Return [X, Y] of the center of cell containing provided text 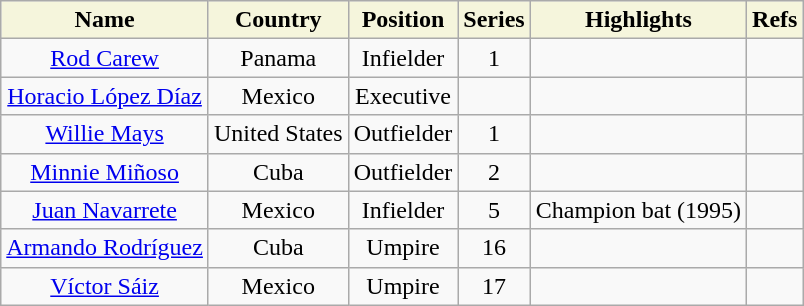
16 [494, 248]
Horacio López Díaz [105, 96]
Name [105, 20]
Country [278, 20]
Víctor Sáiz [105, 286]
Willie Mays [105, 134]
Juan Navarrete [105, 210]
United States [278, 134]
Panama [278, 58]
Position [403, 20]
Highlights [638, 20]
Armando Rodríguez [105, 248]
Series [494, 20]
Refs [775, 20]
Minnie Miñoso [105, 172]
2 [494, 172]
Champion bat (1995) [638, 210]
Rod Carew [105, 58]
17 [494, 286]
5 [494, 210]
Executive [403, 96]
